Return the (x, y) coordinate for the center point of the cell that contains the specified text.  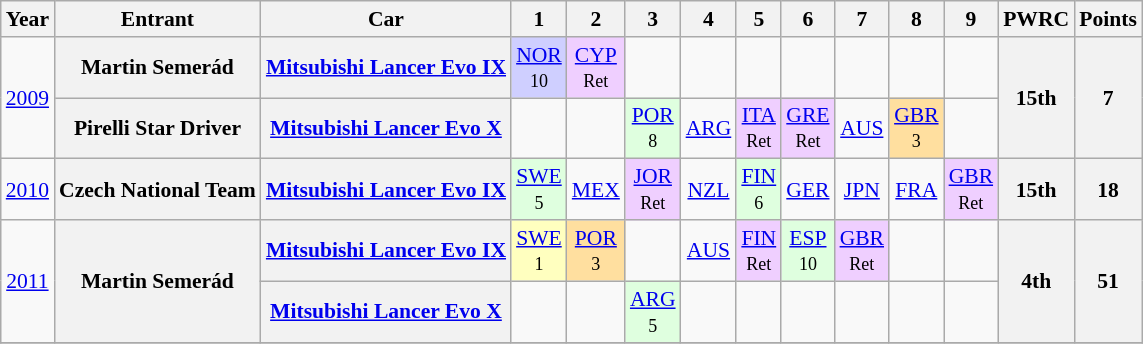
51 (1108, 281)
Year (28, 19)
SWE1 (539, 250)
SWE5 (539, 190)
Points (1108, 19)
18 (1108, 190)
Car (386, 19)
6 (808, 19)
GRERet (808, 128)
PWRC (1036, 19)
FRA (916, 190)
1 (539, 19)
2011 (28, 281)
ITARet (758, 128)
ESP10 (808, 250)
MEX (596, 190)
CYPRet (596, 68)
2009 (28, 98)
JORRet (653, 190)
8 (916, 19)
4th (1036, 281)
Pirelli Star Driver (158, 128)
4 (709, 19)
NOR10 (539, 68)
POR3 (596, 250)
FIN6 (758, 190)
JPN (862, 190)
ARG (709, 128)
2 (596, 19)
Entrant (158, 19)
POR8 (653, 128)
9 (972, 19)
ARG5 (653, 312)
FINRet (758, 250)
GBR3 (916, 128)
5 (758, 19)
NZL (709, 190)
Czech National Team (158, 190)
GER (808, 190)
2010 (28, 190)
3 (653, 19)
